Detect which cell encompasses the target text, then output its (X, Y) center coordinate. 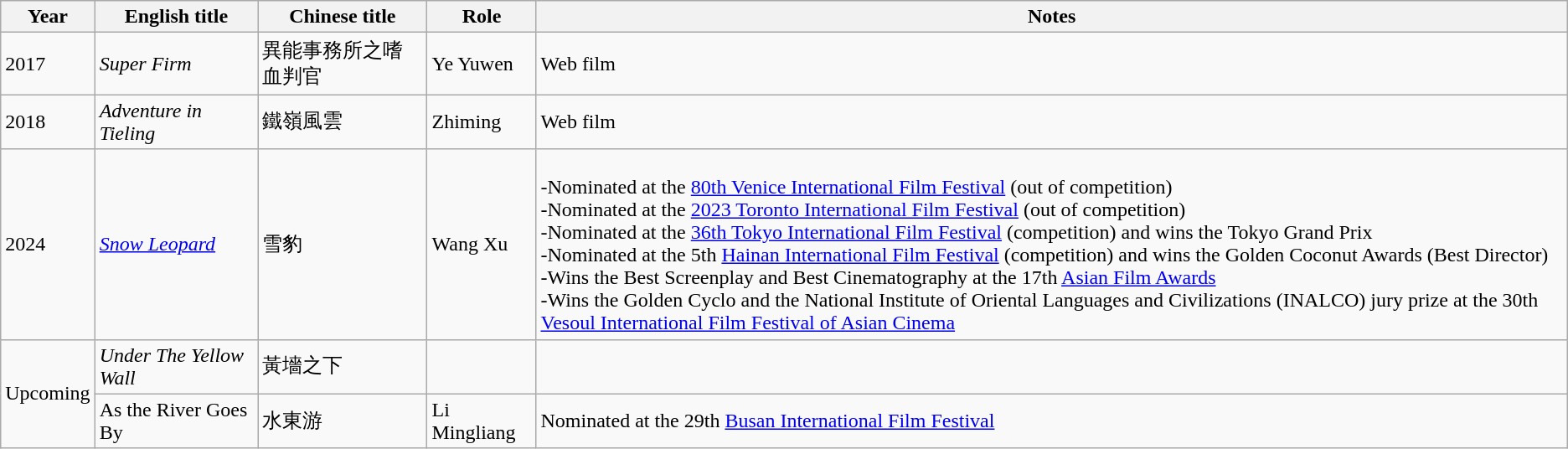
Wang Xu (482, 245)
Ye Yuwen (482, 64)
2017 (48, 64)
Upcoming (48, 394)
Year (48, 17)
Under The Yellow Wall (176, 367)
Snow Leopard (176, 245)
異能事務所之嗜血判官 (343, 64)
Super Firm (176, 64)
2024 (48, 245)
Role (482, 17)
鐵嶺風雲 (343, 122)
2018 (48, 122)
Zhiming (482, 122)
水東游 (343, 421)
English title (176, 17)
雪豹 (343, 245)
Chinese title (343, 17)
Notes (1052, 17)
Nominated at the 29th Busan International Film Festival (1052, 421)
Adventure in Tieling (176, 122)
Li Mingliang (482, 421)
黃墻之下 (343, 367)
As the River Goes By (176, 421)
